Output the [X, Y] coordinate of the center of the cell containing the given text.  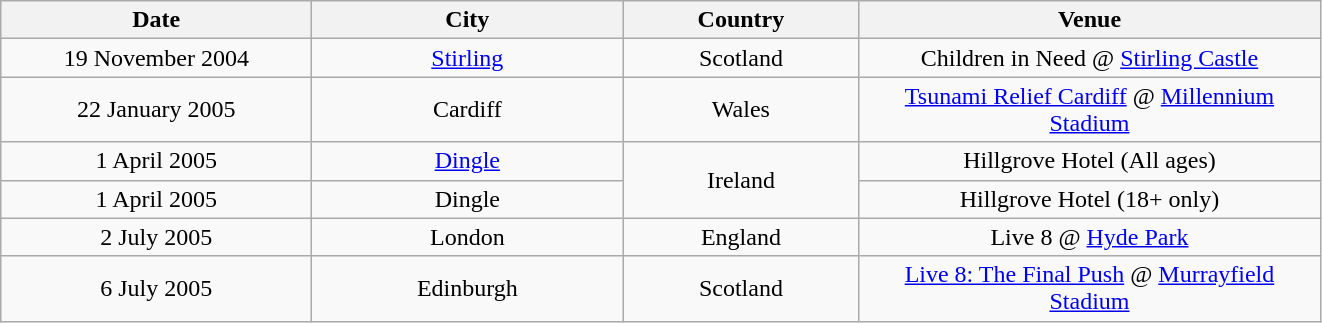
2 July 2005 [156, 237]
19 November 2004 [156, 58]
Live 8 @ Hyde Park [1090, 237]
Tsunami Relief Cardiff @ Millennium Stadium [1090, 110]
6 July 2005 [156, 288]
22 January 2005 [156, 110]
England [741, 237]
Live 8: The Final Push @ Murrayfield Stadium [1090, 288]
Venue [1090, 20]
Children in Need @ Stirling Castle [1090, 58]
Cardiff [468, 110]
Edinburgh [468, 288]
Hillgrove Hotel (All ages) [1090, 161]
Stirling [468, 58]
Hillgrove Hotel (18+ only) [1090, 199]
Ireland [741, 180]
City [468, 20]
Country [741, 20]
Wales [741, 110]
Date [156, 20]
London [468, 237]
